Locate the cell with the specified text and output its (X, Y) center coordinate. 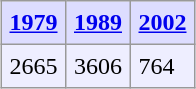
764 (162, 66)
3606 (98, 66)
1979 (33, 23)
1989 (98, 23)
2002 (162, 23)
2665 (33, 66)
